Determine the [x, y] coordinate at the center of the cell enclosing the given text.  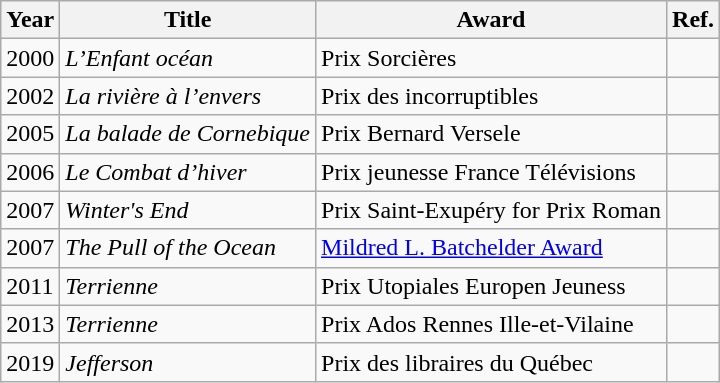
Year [30, 20]
2011 [30, 286]
2019 [30, 362]
Jefferson [188, 362]
Prix des incorruptibles [492, 96]
Prix Saint-Exupéry for Prix Roman [492, 210]
La balade de Cornebique [188, 134]
Prix Ados Rennes Ille-et-Vilaine [492, 324]
Title [188, 20]
Prix Sorcières [492, 58]
Winter's End [188, 210]
Prix Bernard Versele [492, 134]
Le Combat d’hiver [188, 172]
Award [492, 20]
Ref. [694, 20]
2013 [30, 324]
Prix Utopiales Europen Jeuness [492, 286]
L’Enfant océan [188, 58]
The Pull of the Ocean [188, 248]
2000 [30, 58]
2002 [30, 96]
2005 [30, 134]
Prix des libraires du Québec [492, 362]
La rivière à l’envers [188, 96]
Prix jeunesse France Télévisions [492, 172]
Mildred L. Batchelder Award [492, 248]
2006 [30, 172]
